Detect which cell encompasses the target text, then output its [x, y] center coordinate. 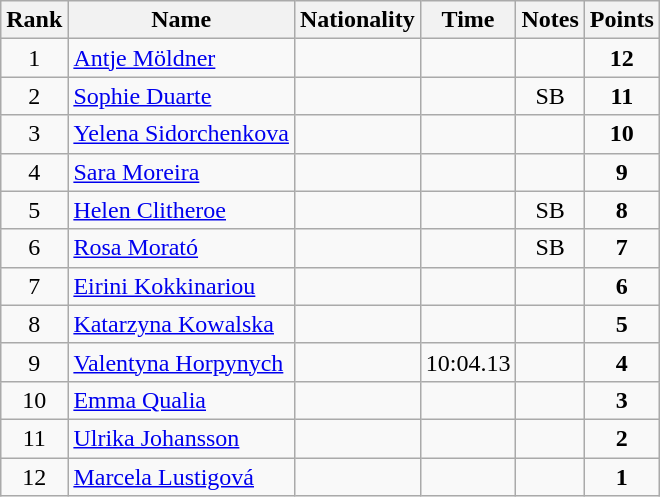
Yelena Sidorchenkova [182, 134]
10:04.13 [468, 362]
Rank [34, 20]
Sara Moreira [182, 172]
Emma Qualia [182, 400]
Notes [550, 20]
Ulrika Johansson [182, 438]
Name [182, 20]
Time [468, 20]
Points [622, 20]
Valentyna Horpynych [182, 362]
Sophie Duarte [182, 96]
Antje Möldner [182, 58]
Marcela Lustigová [182, 477]
Katarzyna Kowalska [182, 324]
Eirini Kokkinariou [182, 286]
Nationality [357, 20]
Rosa Morató [182, 248]
Helen Clitheroe [182, 210]
